Return [x, y] of the center of cell containing provided text 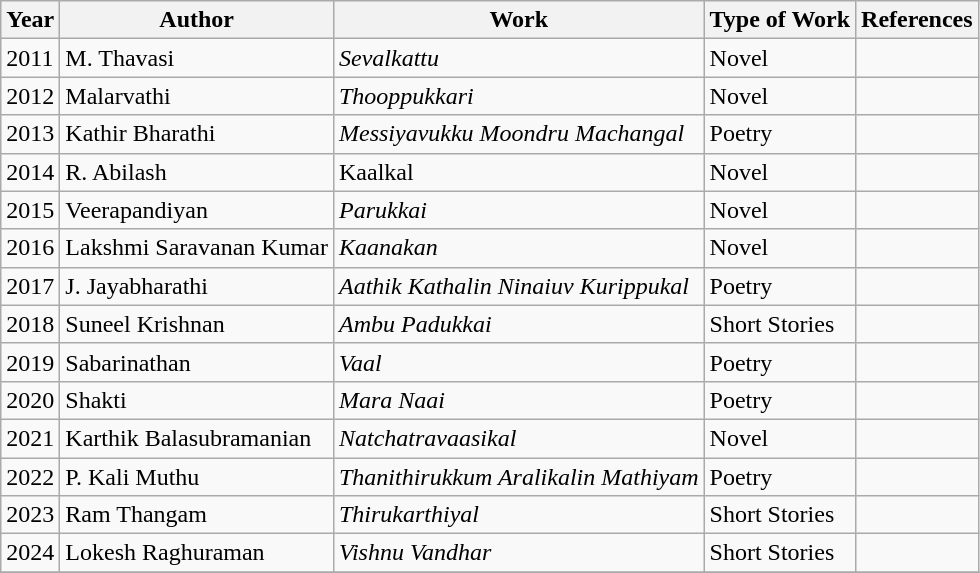
Veerapandiyan [197, 210]
M. Thavasi [197, 58]
R. Abilash [197, 172]
Karthik Balasubramanian [197, 438]
J. Jayabharathi [197, 286]
Lokesh Raghuraman [197, 553]
2013 [30, 134]
Thooppukkari [518, 96]
Ambu Padukkai [518, 324]
2019 [30, 362]
Vishnu Vandhar [518, 553]
2023 [30, 515]
Parukkai [518, 210]
Type of Work [780, 20]
Messiyavukku Moondru Machangal [518, 134]
Ram Thangam [197, 515]
2021 [30, 438]
Kathir Bharathi [197, 134]
Sevalkattu [518, 58]
2020 [30, 400]
Work [518, 20]
2022 [30, 477]
Thanithirukkum Aralikalin Mathiyam [518, 477]
Mara Naai [518, 400]
Shakti [197, 400]
References [918, 20]
2016 [30, 248]
2014 [30, 172]
Aathik Kathalin Ninaiuv Kurippukal [518, 286]
Lakshmi Saravanan Kumar [197, 248]
Kaalkal [518, 172]
2018 [30, 324]
Kaanakan [518, 248]
Natchatravaasikal [518, 438]
Author [197, 20]
Sabarinathan [197, 362]
Vaal [518, 362]
2015 [30, 210]
2011 [30, 58]
Thirukarthiyal [518, 515]
2017 [30, 286]
2024 [30, 553]
Suneel Krishnan [197, 324]
P. Kali Muthu [197, 477]
Malarvathi [197, 96]
Year [30, 20]
2012 [30, 96]
